Scan for the cell matching the given text and deliver its [x, y] coordinate at center. 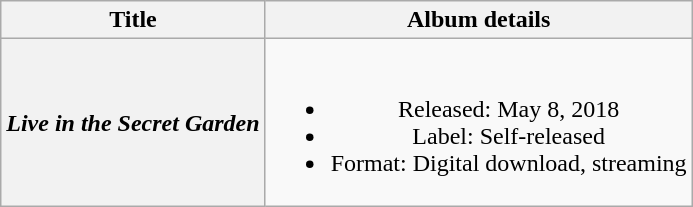
Album details [478, 20]
Title [133, 20]
Live in the Secret Garden [133, 122]
Released: May 8, 2018Label: Self-releasedFormat: Digital download, streaming [478, 122]
